For the text-containing cell, return its midpoint in [x, y] coordinate format. 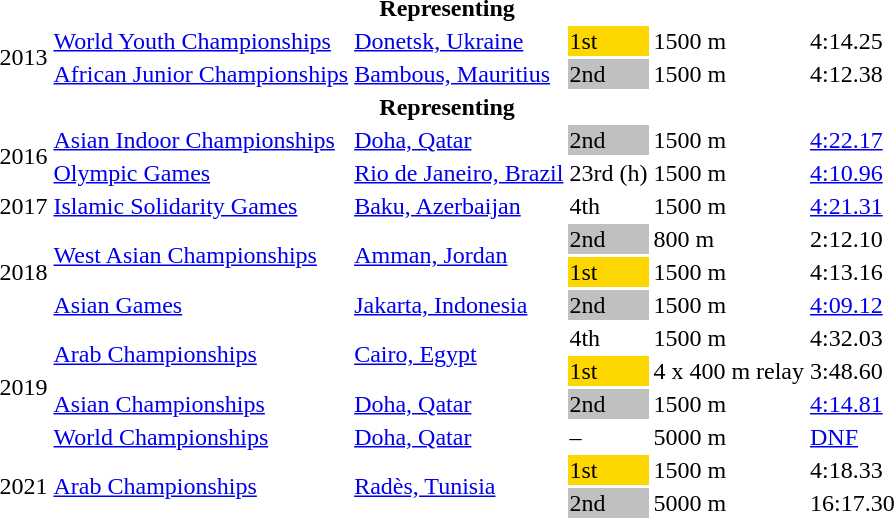
World Championships [201, 437]
Rio de Janeiro, Brazil [459, 173]
23rd (h) [608, 173]
Asian Indoor Championships [201, 140]
World Youth Championships [201, 41]
Baku, Azerbaijan [459, 206]
Asian Championships [201, 404]
African Junior Championships [201, 74]
4 x 400 m relay [729, 371]
Amman, Jordan [459, 256]
West Asian Championships [201, 256]
Cairo, Egypt [459, 354]
Jakarta, Indonesia [459, 305]
Olympic Games [201, 173]
800 m [729, 239]
Islamic Solidarity Games [201, 206]
Donetsk, Ukraine [459, 41]
– [608, 437]
Bambous, Mauritius [459, 74]
Radès, Tunisia [459, 486]
Asian Games [201, 305]
